Return the (X, Y) coordinate for the center point of the cell that contains the specified text.  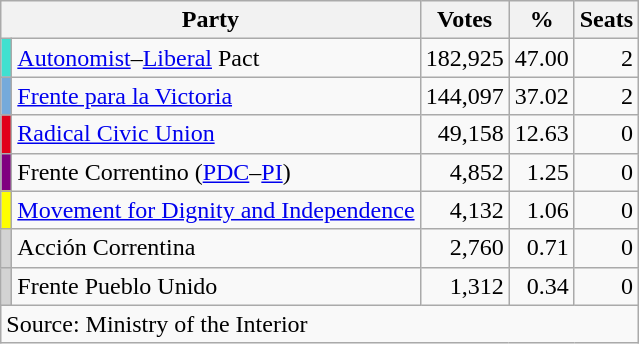
49,158 (464, 134)
2,760 (464, 248)
37.02 (542, 96)
Frente Correntino (PDC–PI) (216, 172)
1.25 (542, 172)
% (542, 20)
Autonomist–Liberal Pact (216, 58)
Radical Civic Union (216, 134)
Votes (464, 20)
1.06 (542, 210)
Movement for Dignity and Independence (216, 210)
4,852 (464, 172)
182,925 (464, 58)
Frente para la Victoria (216, 96)
Source: Ministry of the Interior (320, 324)
Seats (606, 20)
Party (210, 20)
Frente Pueblo Unido (216, 286)
4,132 (464, 210)
47.00 (542, 58)
144,097 (464, 96)
12.63 (542, 134)
1,312 (464, 286)
0.71 (542, 248)
Acción Correntina (216, 248)
0.34 (542, 286)
